Provide the (x, y) coordinate of the cell's center where the given text is located.  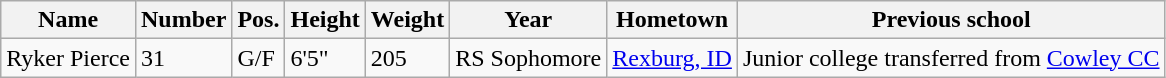
G/F (258, 58)
Ryker Pierce (68, 58)
Previous school (951, 20)
205 (407, 58)
Number (183, 20)
RS Sophomore (528, 58)
Name (68, 20)
Height (325, 20)
Year (528, 20)
Hometown (672, 20)
31 (183, 58)
Weight (407, 20)
6'5" (325, 58)
Rexburg, ID (672, 58)
Junior college transferred from Cowley CC (951, 58)
Pos. (258, 20)
